Extract the (X, Y) coordinate from the center of the cell holding the provided text.  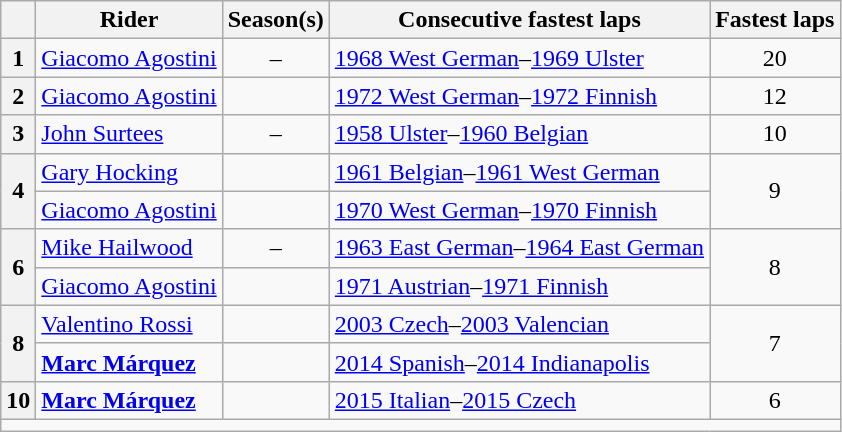
1 (18, 58)
1958 Ulster–1960 Belgian (519, 134)
1970 West German–1970 Finnish (519, 210)
Gary Hocking (129, 172)
Mike Hailwood (129, 248)
1961 Belgian–1961 West German (519, 172)
1963 East German–1964 East German (519, 248)
Rider (129, 20)
12 (775, 96)
2014 Spanish–2014 Indianapolis (519, 362)
Consecutive fastest laps (519, 20)
1971 Austrian–1971 Finnish (519, 286)
1972 West German–1972 Finnish (519, 96)
9 (775, 191)
Valentino Rossi (129, 324)
2 (18, 96)
1968 West German–1969 Ulster (519, 58)
20 (775, 58)
2015 Italian–2015 Czech (519, 400)
Fastest laps (775, 20)
7 (775, 343)
John Surtees (129, 134)
2003 Czech–2003 Valencian (519, 324)
Season(s) (276, 20)
4 (18, 191)
3 (18, 134)
